For the text-containing cell, return its midpoint in (X, Y) coordinate format. 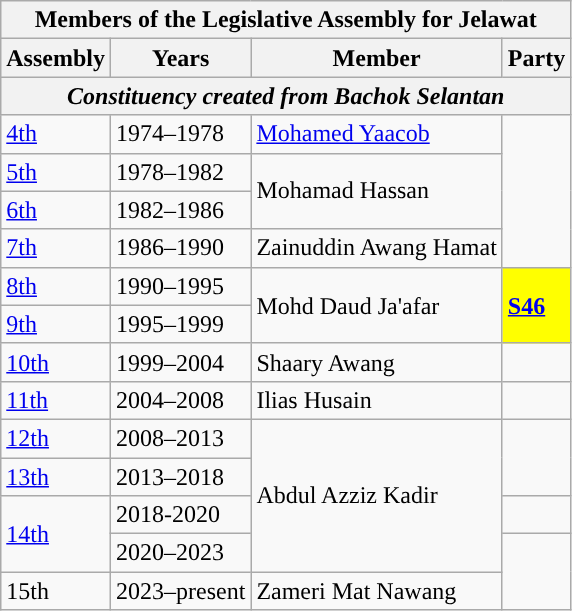
13th (56, 477)
2008–2013 (180, 438)
9th (56, 324)
2013–2018 (180, 477)
Shaary Awang (376, 362)
Abdul Azziz Kadir (376, 495)
15th (56, 591)
Constituency created from Bachok Selantan (286, 96)
2020–2023 (180, 553)
Years (180, 58)
1974–1978 (180, 134)
1995–1999 (180, 324)
14th (56, 534)
Mohamad Hassan (376, 191)
Ilias Husain (376, 400)
8th (56, 286)
1986–1990 (180, 248)
2023–present (180, 591)
Zameri Mat Nawang (376, 591)
S46 (536, 305)
Assembly (56, 58)
2018-2020 (180, 515)
7th (56, 248)
11th (56, 400)
1990–1995 (180, 286)
12th (56, 438)
6th (56, 210)
Party (536, 58)
2004–2008 (180, 400)
1999–2004 (180, 362)
Member (376, 58)
10th (56, 362)
4th (56, 134)
Mohamed Yaacob (376, 134)
1982–1986 (180, 210)
5th (56, 172)
Zainuddin Awang Hamat (376, 248)
Mohd Daud Ja'afar (376, 305)
1978–1982 (180, 172)
Members of the Legislative Assembly for Jelawat (286, 20)
